For the text-containing cell, return its midpoint in [X, Y] coordinate format. 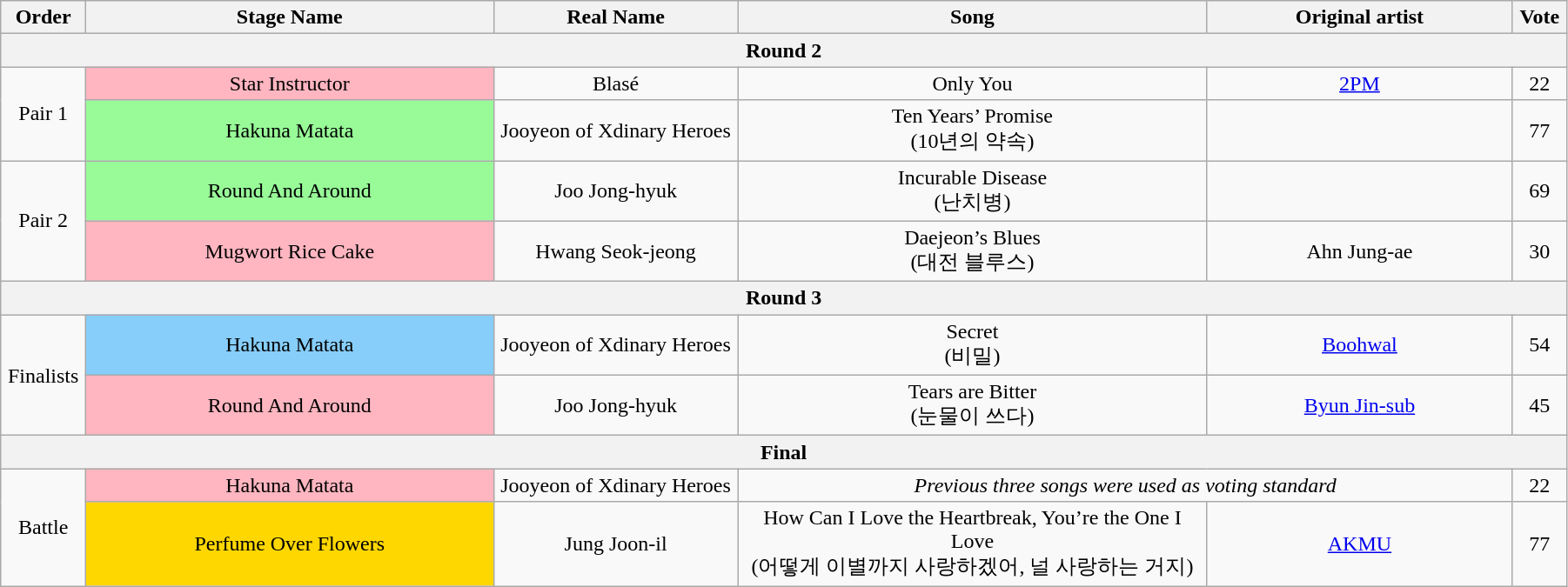
Byun Jin-sub [1359, 405]
Star Instructor [290, 83]
Jung Joon-il [616, 544]
Ahn Jung-ae [1359, 251]
Original artist [1359, 17]
Perfume Over Flowers [290, 544]
Round 2 [784, 50]
Boohwal [1359, 345]
Blasé [616, 83]
Only You [973, 83]
Order [44, 17]
Round 3 [784, 298]
Pair 2 [44, 221]
Secret(비밀) [973, 345]
Previous three songs were used as voting standard [1125, 485]
Incurable Disease(난치병) [973, 190]
2PM [1359, 83]
Battle [44, 527]
How Can I Love the Heartbreak, You’re the One I Love(어떻게 이별까지 사랑하겠어, 널 사랑하는 거지) [973, 544]
30 [1539, 251]
45 [1539, 405]
AKMU [1359, 544]
Stage Name [290, 17]
Vote [1539, 17]
Pair 1 [44, 114]
69 [1539, 190]
Ten Years’ Promise(10년의 약속) [973, 130]
Tears are Bitter(눈물이 쓰다) [973, 405]
Mugwort Rice Cake [290, 251]
Real Name [616, 17]
Finalists [44, 376]
Song [973, 17]
54 [1539, 345]
Daejeon’s Blues(대전 블루스) [973, 251]
Final [784, 452]
Hwang Seok-jeong [616, 251]
